Determine the (X, Y) coordinate at the center of the cell enclosing the given text.  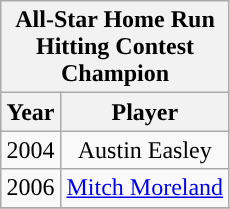
Mitch Moreland (144, 188)
All-Star Home Run Hitting Contest Champion (116, 47)
2006 (31, 188)
Player (144, 112)
Year (31, 112)
Austin Easley (144, 150)
2004 (31, 150)
